Capture the cell that displays the provided text and extract its [X, Y] central coordinate. 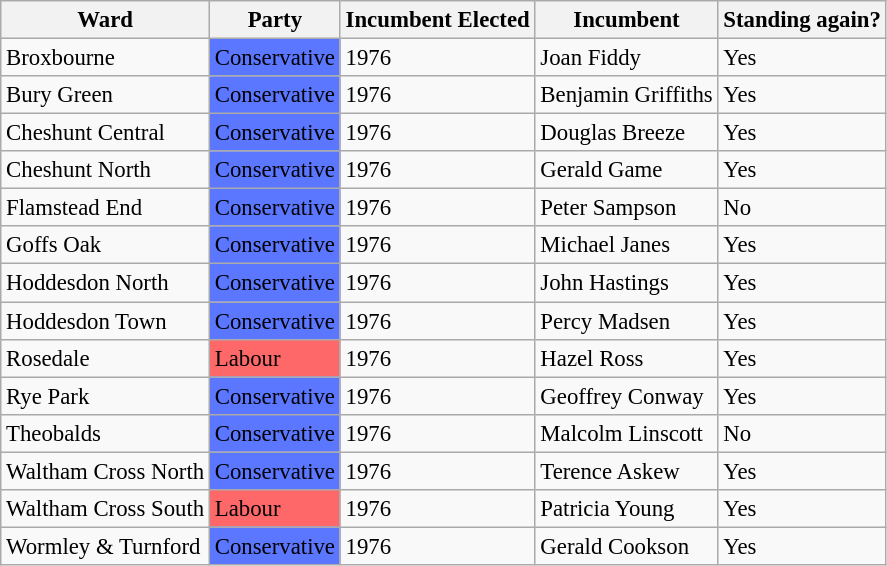
Percy Madsen [626, 321]
Douglas Breeze [626, 133]
Terence Askew [626, 471]
Cheshunt Central [106, 133]
Benjamin Griffiths [626, 95]
Ward [106, 20]
Party [274, 20]
Joan Fiddy [626, 58]
Gerald Game [626, 170]
Rye Park [106, 396]
Michael Janes [626, 245]
Patricia Young [626, 509]
Bury Green [106, 95]
John Hastings [626, 283]
Peter Sampson [626, 208]
Wormley & Turnford [106, 546]
Waltham Cross North [106, 471]
Malcolm Linscott [626, 433]
Gerald Cookson [626, 546]
Standing again? [802, 20]
Incumbent [626, 20]
Hoddesdon Town [106, 321]
Broxbourne [106, 58]
Geoffrey Conway [626, 396]
Rosedale [106, 358]
Goffs Oak [106, 245]
Incumbent Elected [438, 20]
Waltham Cross South [106, 509]
Hoddesdon North [106, 283]
Cheshunt North [106, 170]
Flamstead End [106, 208]
Hazel Ross [626, 358]
Theobalds [106, 433]
